Capture the cell that displays the provided text and extract its (x, y) central coordinate. 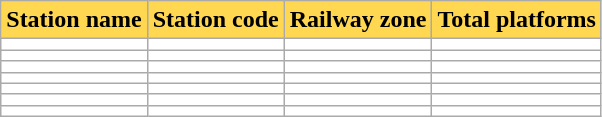
Total platforms (517, 20)
Station code (216, 20)
Station name (74, 20)
Railway zone (358, 20)
